Determine the (x, y) coordinate at the center of the cell enclosing the given text.  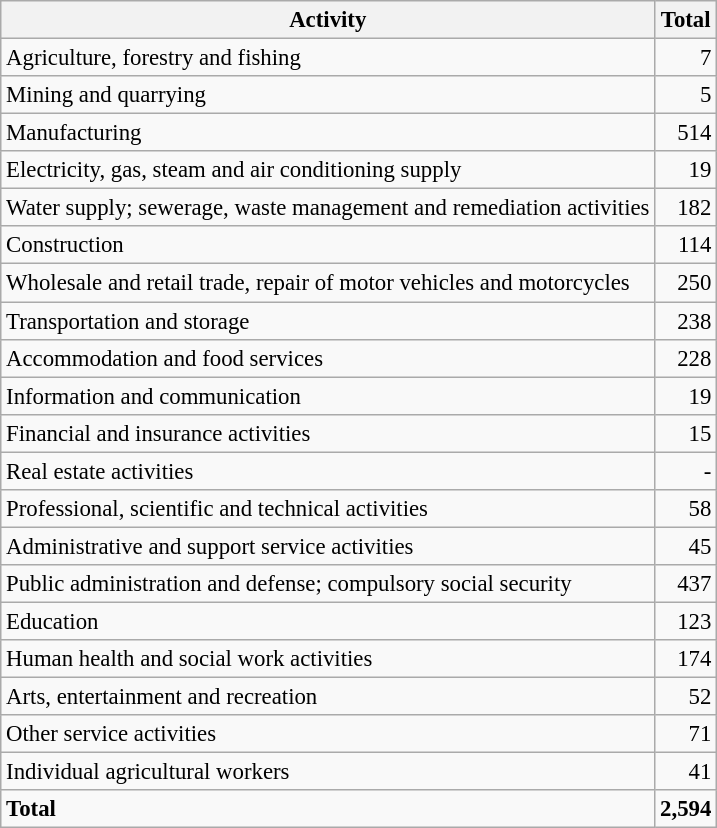
514 (686, 133)
Individual agricultural workers (328, 772)
- (686, 471)
123 (686, 621)
Wholesale and retail trade, repair of motor vehicles and motorcycles (328, 283)
52 (686, 697)
Water supply; sewerage, waste management and remediation activities (328, 208)
7 (686, 58)
71 (686, 734)
Other service activities (328, 734)
15 (686, 433)
2,594 (686, 809)
Public administration and defense; compulsory social security (328, 584)
228 (686, 358)
Professional, scientific and technical activities (328, 509)
5 (686, 95)
Transportation and storage (328, 321)
Accommodation and food services (328, 358)
Administrative and support service activities (328, 546)
238 (686, 321)
Human health and social work activities (328, 659)
250 (686, 283)
Manufacturing (328, 133)
174 (686, 659)
Real estate activities (328, 471)
Education (328, 621)
Activity (328, 20)
58 (686, 509)
Agriculture, forestry and fishing (328, 58)
41 (686, 772)
Arts, entertainment and recreation (328, 697)
Information and communication (328, 396)
45 (686, 546)
Construction (328, 245)
Financial and insurance activities (328, 433)
114 (686, 245)
182 (686, 208)
Electricity, gas, steam and air conditioning supply (328, 170)
437 (686, 584)
Mining and quarrying (328, 95)
